Output the [X, Y] coordinate of the center of the cell containing the given text.  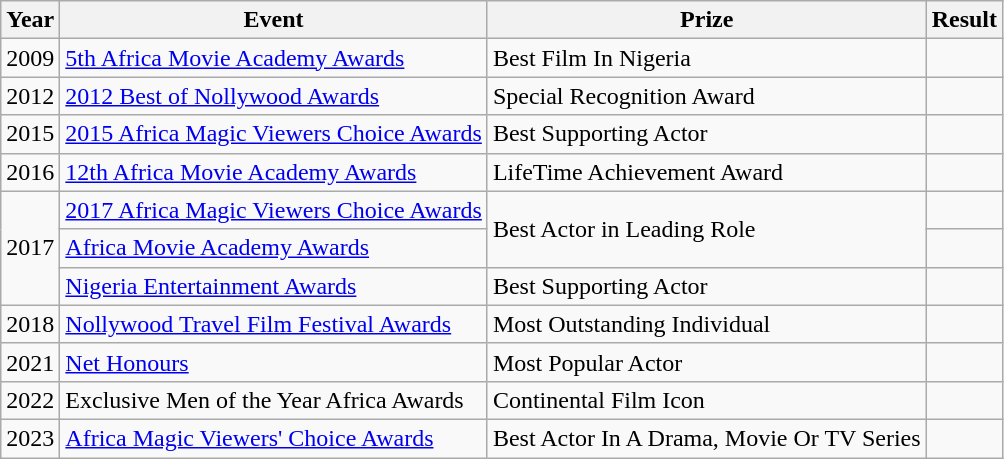
Africa Magic Viewers' Choice Awards [274, 438]
2018 [30, 324]
Special Recognition Award [706, 96]
Africa Movie Academy Awards [274, 248]
2012 Best of Nollywood Awards [274, 96]
Year [30, 20]
Result [964, 20]
Exclusive Men of the Year Africa Awards [274, 400]
Prize [706, 20]
Best Actor In A Drama, Movie Or TV Series [706, 438]
2017 [30, 248]
Most Outstanding Individual [706, 324]
Most Popular Actor [706, 362]
Nigeria Entertainment Awards [274, 286]
2016 [30, 172]
Nollywood Travel Film Festival Awards [274, 324]
2022 [30, 400]
LifeTime Achievement Award [706, 172]
2023 [30, 438]
2012 [30, 96]
Net Honours [274, 362]
2017 Africa Magic Viewers Choice Awards [274, 210]
Event [274, 20]
12th Africa Movie Academy Awards [274, 172]
2009 [30, 58]
2015 Africa Magic Viewers Choice Awards [274, 134]
2015 [30, 134]
5th Africa Movie Academy Awards [274, 58]
Best Film In Nigeria [706, 58]
2021 [30, 362]
Continental Film Icon [706, 400]
Best Actor in Leading Role [706, 229]
